Provide the [x, y] coordinate of the cell's center where the given text is located.  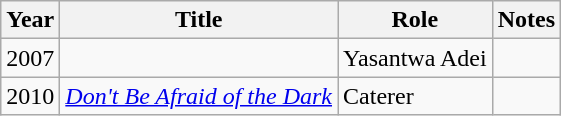
Role [416, 20]
Don't Be Afraid of the Dark [199, 96]
Year [30, 20]
Yasantwa Adei [416, 58]
Caterer [416, 96]
Title [199, 20]
Notes [526, 20]
2010 [30, 96]
2007 [30, 58]
